For the text-containing cell, return its midpoint in (X, Y) coordinate format. 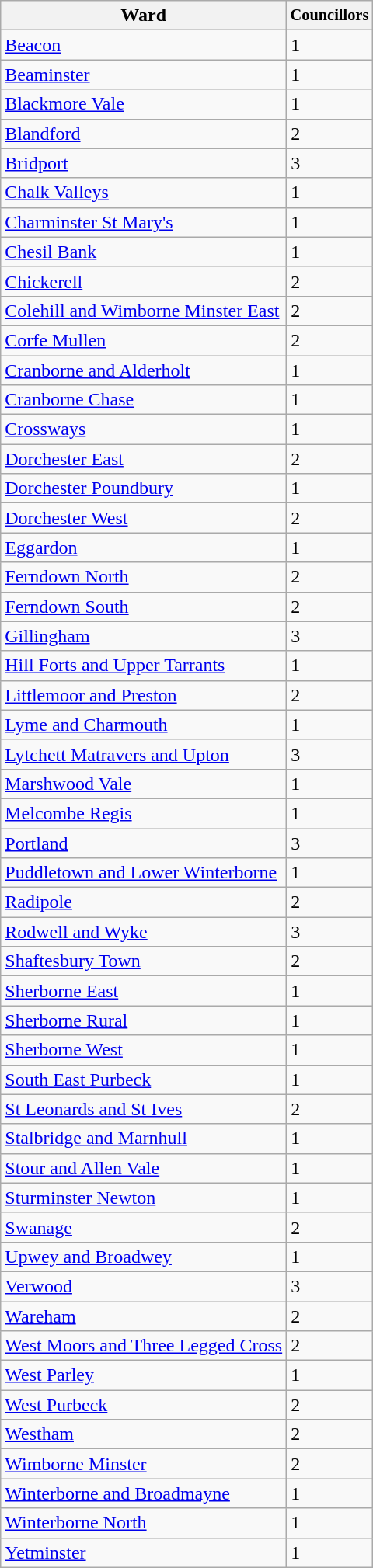
Corfe Mullen (144, 340)
Upwey and Broadwey (144, 1257)
Littlemoor and Preston (144, 695)
Marshwood Vale (144, 784)
Dorchester Poundbury (144, 488)
Radipole (144, 902)
Lyme and Charmouth (144, 725)
Shaftesbury Town (144, 961)
Crossways (144, 429)
Bridport (144, 163)
Winterborne North (144, 1523)
Westham (144, 1434)
Winterborne and Broadmayne (144, 1493)
Ferndown South (144, 607)
West Parley (144, 1375)
Yetminster (144, 1552)
Stalbridge and Marnhull (144, 1139)
Ferndown North (144, 577)
Cranborne Chase (144, 400)
Swanage (144, 1227)
Sherborne Rural (144, 1020)
Chesil Bank (144, 252)
Eggardon (144, 548)
South East Purbeck (144, 1080)
Colehill and Wimborne Minster East (144, 311)
Sturminster Newton (144, 1198)
Councillors (329, 16)
Portland (144, 843)
Cranborne and Alderholt (144, 370)
Wareham (144, 1316)
Stour and Allen Vale (144, 1168)
Blackmore Vale (144, 104)
West Purbeck (144, 1405)
Dorchester West (144, 518)
Hill Forts and Upper Tarrants (144, 666)
Rodwell and Wyke (144, 932)
Wimborne Minster (144, 1464)
West Moors and Three Legged Cross (144, 1346)
Dorchester East (144, 459)
Beacon (144, 45)
Beaminster (144, 75)
Puddletown and Lower Winterborne (144, 873)
Ward (144, 16)
Sherborne West (144, 1050)
Chalk Valleys (144, 193)
Verwood (144, 1286)
Charminster St Mary's (144, 222)
Gillingham (144, 636)
St Leonards and St Ives (144, 1109)
Sherborne East (144, 991)
Blandford (144, 134)
Melcombe Regis (144, 813)
Chickerell (144, 281)
Lytchett Matravers and Upton (144, 754)
